Detect which cell encompasses the target text, then output its [x, y] center coordinate. 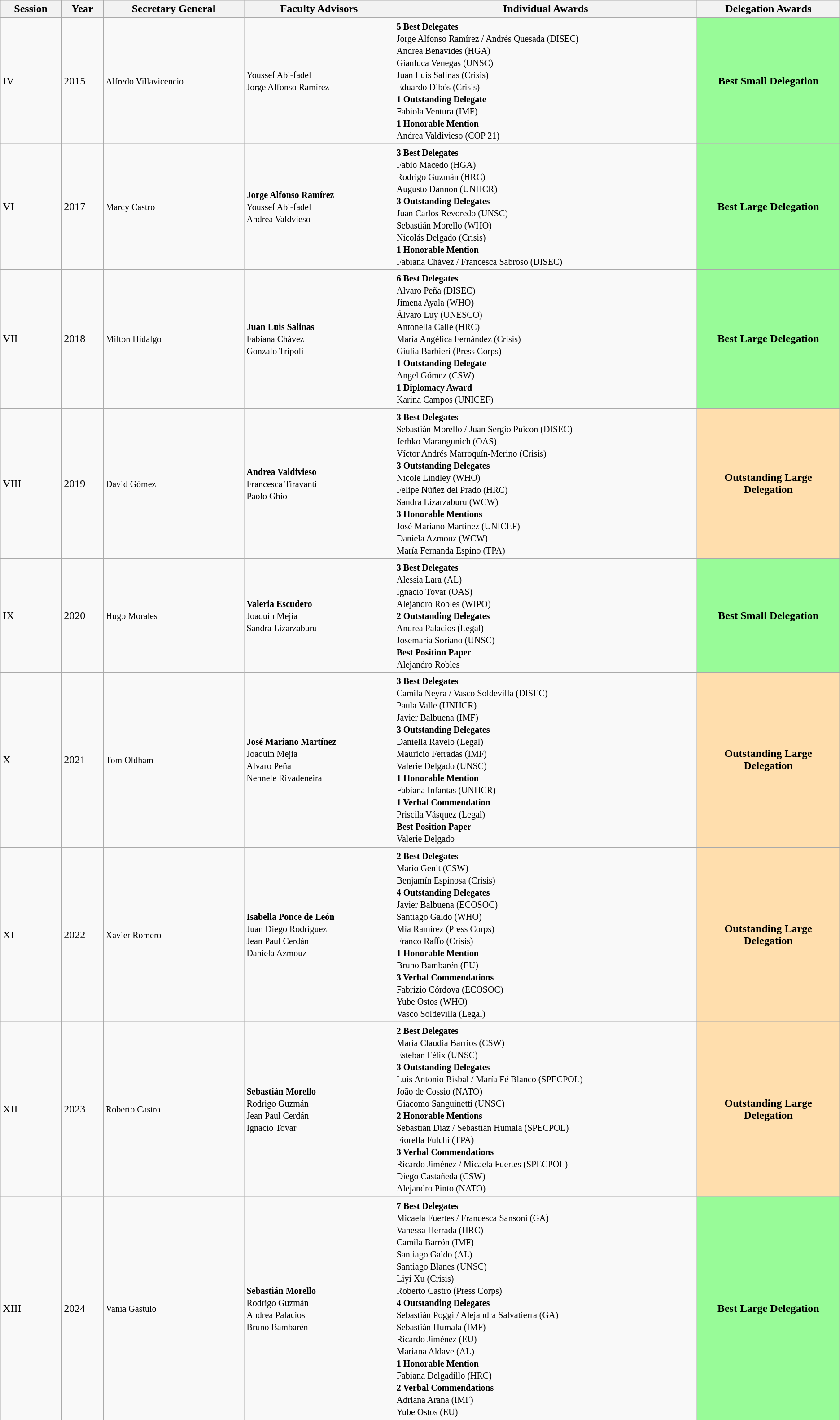
Faculty Advisors [319, 9]
Sebastián MorelloRodrigo GuzmánAndrea PalaciosBruno Bambarén [319, 1308]
Tom Oldham [174, 760]
2022 [83, 935]
Xavier Romero [174, 935]
2020 [83, 615]
Vania Gastulo [174, 1308]
VIII [31, 483]
VI [31, 207]
XI [31, 935]
Hugo Morales [174, 615]
XIII [31, 1308]
Roberto Castro [174, 1109]
Session [31, 9]
Delegation Awards [768, 9]
Valeria EscuderoJoaquín MejíaSandra Lizarzaburu [319, 615]
Year [83, 9]
XII [31, 1109]
2018 [83, 339]
Juan Luis SalinasFabiana ChávezGonzalo Tripoli [319, 339]
2024 [83, 1308]
Sebastián MorelloRodrigo GuzmánJean Paul CerdánIgnacio Tovar [319, 1109]
Milton Hidalgo [174, 339]
2023 [83, 1109]
IV [31, 81]
2021 [83, 760]
VII [31, 339]
Alfredo Villavicencio [174, 81]
2015 [83, 81]
2017 [83, 207]
Isabella Ponce de LeónJuan Diego RodríguezJean Paul CerdánDaniela Azmouz [319, 935]
David Gómez [174, 483]
Youssef Abi-fadelJorge Alfonso Ramírez [319, 81]
Marcy Castro [174, 207]
Andrea ValdiviesoFrancesca TiravantiPaolo Ghio [319, 483]
X [31, 760]
Jorge Alfonso RamírezYoussef Abi-fadelAndrea Valdvieso [319, 207]
Individual Awards [546, 9]
Secretary General [174, 9]
2019 [83, 483]
José Mariano MartínezJoaquín MejíaAlvaro PeñaNennele Rivadeneira [319, 760]
IX [31, 615]
